From the cell containing the given text, extract its center point as [x, y] coordinate. 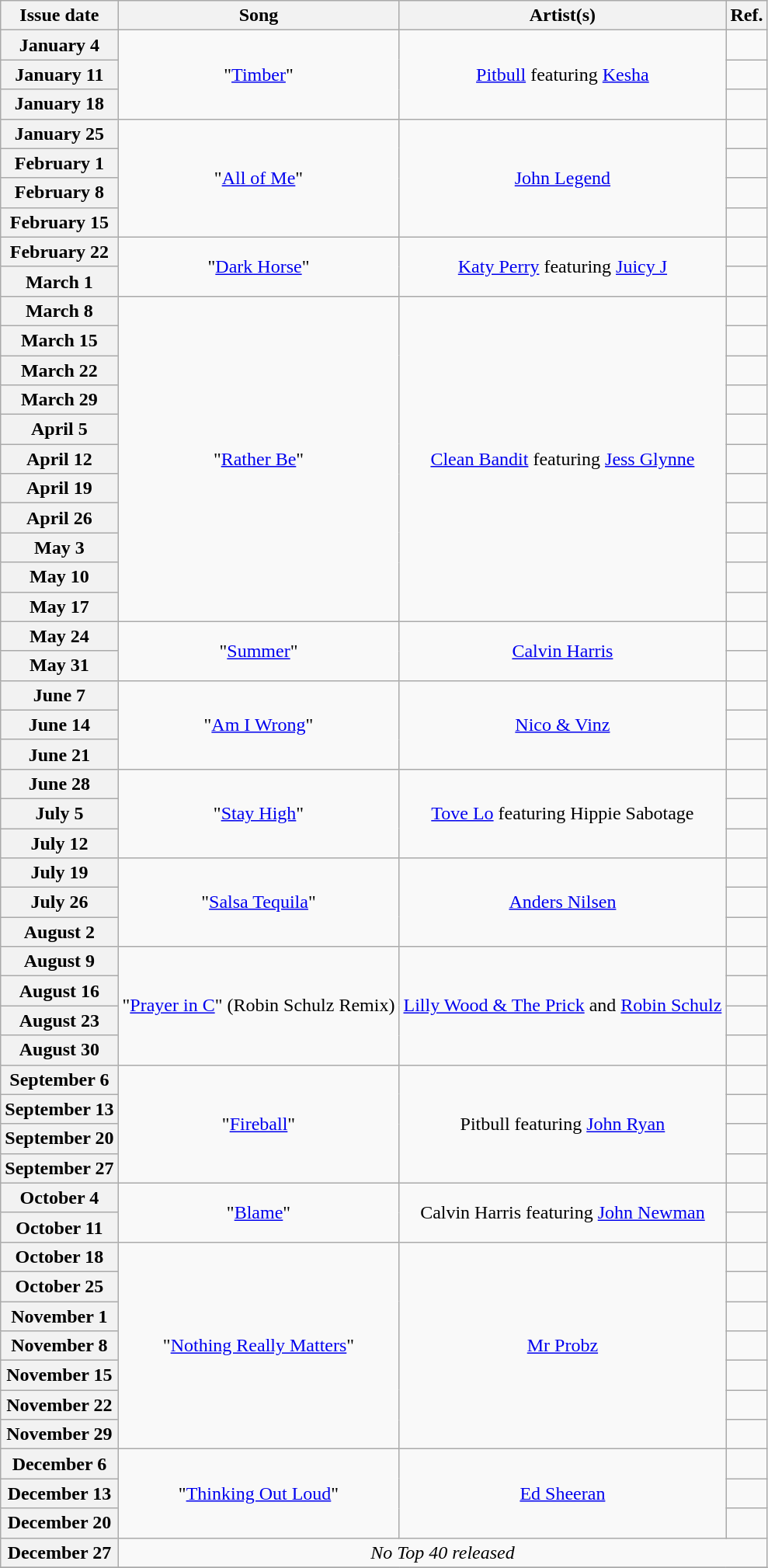
Pitbull featuring Kesha [562, 75]
December 20 [59, 1523]
May 3 [59, 548]
September 20 [59, 1139]
March 15 [59, 340]
March 8 [59, 311]
October 18 [59, 1257]
August 23 [59, 1020]
March 22 [59, 370]
November 8 [59, 1346]
Song [259, 16]
April 26 [59, 518]
Ed Sheeran [562, 1493]
Mr Probz [562, 1345]
Clean Bandit featuring Jess Glynne [562, 458]
March 29 [59, 400]
July 26 [59, 902]
January 11 [59, 75]
May 31 [59, 666]
March 1 [59, 281]
"Stay High" [259, 813]
November 15 [59, 1375]
November 22 [59, 1405]
"Dark Horse" [259, 266]
Nico & Vinz [562, 725]
"Am I Wrong" [259, 725]
John Legend [562, 178]
October 11 [59, 1227]
Calvin Harris featuring John Newman [562, 1212]
August 30 [59, 1050]
February 22 [59, 252]
Katy Perry featuring Juicy J [562, 266]
July 19 [59, 873]
June 21 [59, 754]
August 16 [59, 991]
September 13 [59, 1109]
December 6 [59, 1464]
Calvin Harris [562, 651]
August 9 [59, 961]
"Thinking Out Loud" [259, 1493]
May 10 [59, 577]
Tove Lo featuring Hippie Sabotage [562, 813]
April 5 [59, 429]
May 17 [59, 607]
Pitbull featuring John Ryan [562, 1124]
July 12 [59, 843]
"Salsa Tequila" [259, 902]
September 27 [59, 1168]
February 1 [59, 163]
October 4 [59, 1198]
June 28 [59, 784]
Lilly Wood & The Prick and Robin Schulz [562, 1006]
April 19 [59, 488]
November 1 [59, 1316]
"Prayer in C" (Robin Schulz Remix) [259, 1006]
"Nothing Really Matters" [259, 1345]
August 2 [59, 932]
Ref. [747, 16]
June 7 [59, 695]
July 5 [59, 813]
Artist(s) [562, 16]
"Rather Be" [259, 458]
December 13 [59, 1493]
"Fireball" [259, 1124]
January 4 [59, 45]
"Blame" [259, 1212]
June 14 [59, 725]
May 24 [59, 636]
Issue date [59, 16]
"All of Me" [259, 178]
February 15 [59, 222]
January 18 [59, 104]
Anders Nilsen [562, 902]
September 6 [59, 1080]
"Timber" [259, 75]
October 25 [59, 1286]
April 12 [59, 459]
November 29 [59, 1434]
"Summer" [259, 651]
No Top 40 released [443, 1552]
January 25 [59, 134]
December 27 [59, 1552]
February 8 [59, 193]
